Scan for the cell matching the given text and deliver its [X, Y] coordinate at center. 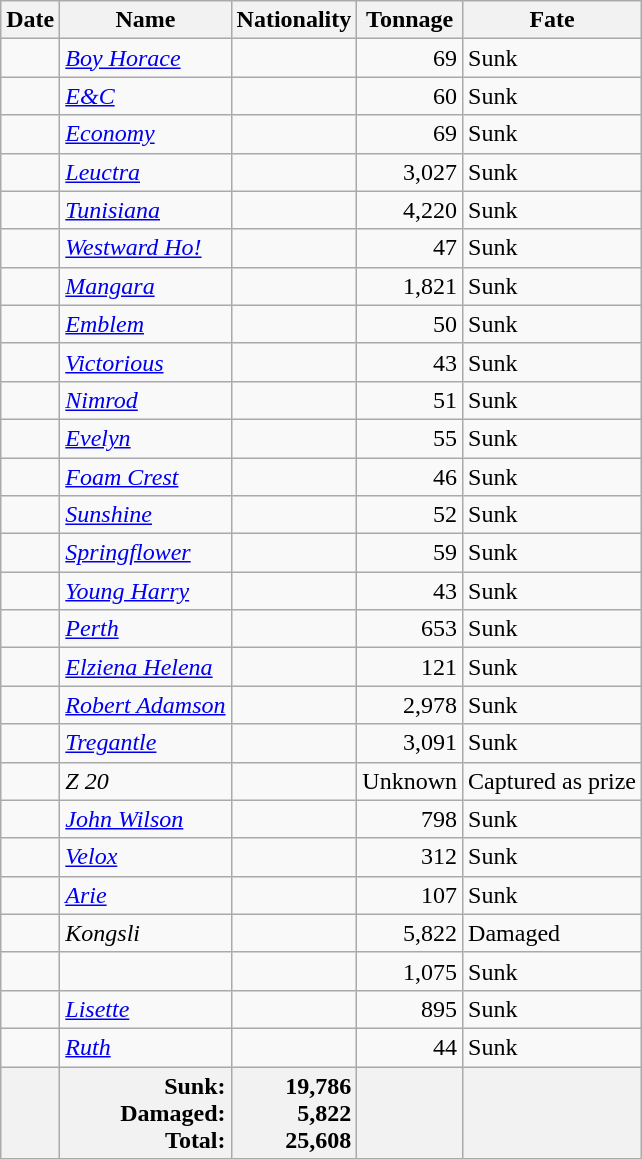
46 [410, 477]
Tregantle [146, 743]
3,091 [410, 743]
52 [410, 515]
Victorious [146, 362]
Tunisiana [146, 210]
312 [410, 857]
Leuctra [146, 172]
Robert Adamson [146, 705]
55 [410, 438]
653 [410, 629]
Young Harry [146, 591]
Mangara [146, 286]
798 [410, 819]
Perth [146, 629]
Westward Ho! [146, 248]
Elziena Helena [146, 667]
John Wilson [146, 819]
Unknown [410, 781]
Kongsli [146, 933]
Nimrod [146, 400]
4,220 [410, 210]
Velox [146, 857]
Name [146, 20]
Foam Crest [146, 477]
895 [410, 1009]
60 [410, 96]
Boy Horace [146, 58]
Fate [552, 20]
Tonnage [410, 20]
Economy [146, 134]
Damaged [552, 933]
19,7865,82225,608 [294, 1112]
Z 20 [146, 781]
Lisette [146, 1009]
121 [410, 667]
3,027 [410, 172]
Evelyn [146, 438]
2,978 [410, 705]
E&C [146, 96]
Captured as prize [552, 781]
Emblem [146, 324]
Date [30, 20]
44 [410, 1047]
107 [410, 895]
Sunk:Damaged:Total: [146, 1112]
5,822 [410, 933]
Nationality [294, 20]
51 [410, 400]
1,075 [410, 971]
59 [410, 553]
50 [410, 324]
Springflower [146, 553]
1,821 [410, 286]
Ruth [146, 1047]
Arie [146, 895]
Sunshine [146, 515]
47 [410, 248]
